Output the (X, Y) coordinate of the center of the cell containing the given text.  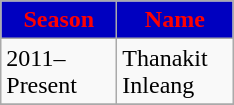
Name (175, 20)
Season (59, 20)
2011–Present (59, 72)
Thanakit Inleang (175, 72)
